Output the (X, Y) coordinate of the center of the cell containing the given text.  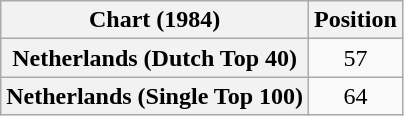
57 (356, 58)
Chart (1984) (155, 20)
64 (356, 96)
Netherlands (Dutch Top 40) (155, 58)
Position (356, 20)
Netherlands (Single Top 100) (155, 96)
